Pinpoint the cell where the given text exists, returning its [x, y] midpoint coordinate. 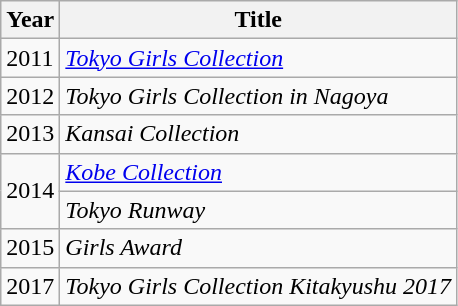
2014 [30, 191]
Kansai Collection [258, 134]
Tokyo Girls Collection Kitakyushu 2017 [258, 286]
Tokyo Girls Collection in Nagoya [258, 96]
Kobe Collection [258, 172]
Girls Award [258, 248]
2017 [30, 286]
Year [30, 20]
Tokyo Runway [258, 210]
Tokyo Girls Collection [258, 58]
2013 [30, 134]
2015 [30, 248]
2011 [30, 58]
Title [258, 20]
2012 [30, 96]
